Provide the [x, y] coordinate of the cell's center where the given text is located.  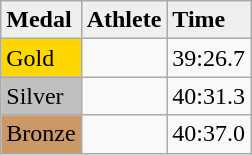
39:26.7 [209, 58]
Silver [41, 96]
Time [209, 20]
40:31.3 [209, 96]
Gold [41, 58]
Athlete [124, 20]
Bronze [41, 134]
40:37.0 [209, 134]
Medal [41, 20]
